Capture the cell that displays the provided text and extract its (X, Y) central coordinate. 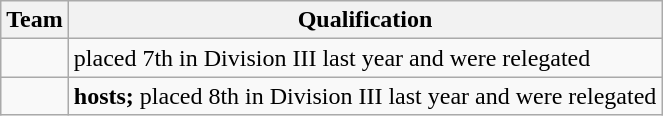
Qualification (365, 20)
placed 7th in Division III last year and were relegated (365, 58)
hosts; placed 8th in Division III last year and were relegated (365, 96)
Team (35, 20)
